Pinpoint the cell where the given text exists, returning its [X, Y] midpoint coordinate. 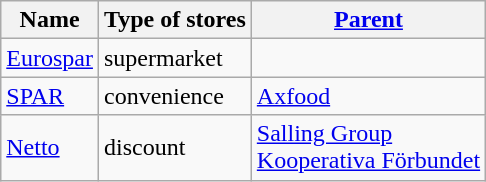
Eurospar [50, 58]
SPAR [50, 96]
Salling GroupKooperativa Förbundet [368, 148]
Parent [368, 20]
Type of stores [174, 20]
convenience [174, 96]
discount [174, 148]
Axfood [368, 96]
Name [50, 20]
supermarket [174, 58]
Netto [50, 148]
